Locate the cell with the specified text and output its (x, y) center coordinate. 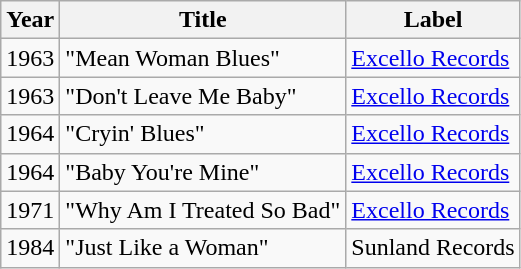
"Cryin' Blues" (203, 134)
1971 (30, 210)
Year (30, 20)
"Don't Leave Me Baby" (203, 96)
Sunland Records (433, 248)
"Why Am I Treated So Bad" (203, 210)
Label (433, 20)
Title (203, 20)
"Baby You're Mine" (203, 172)
1984 (30, 248)
"Mean Woman Blues" (203, 58)
"Just Like a Woman" (203, 248)
